Determine the [X, Y] coordinate at the center of the cell enclosing the given text.  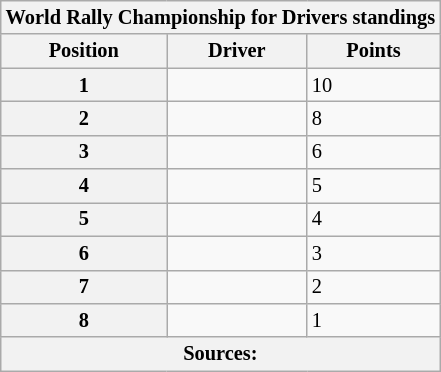
World Rally Championship for Drivers standings [220, 17]
7 [84, 287]
Points [374, 51]
Driver [237, 51]
10 [374, 85]
Position [84, 51]
Sources: [220, 354]
